Locate the cell with the specified text and output its (x, y) center coordinate. 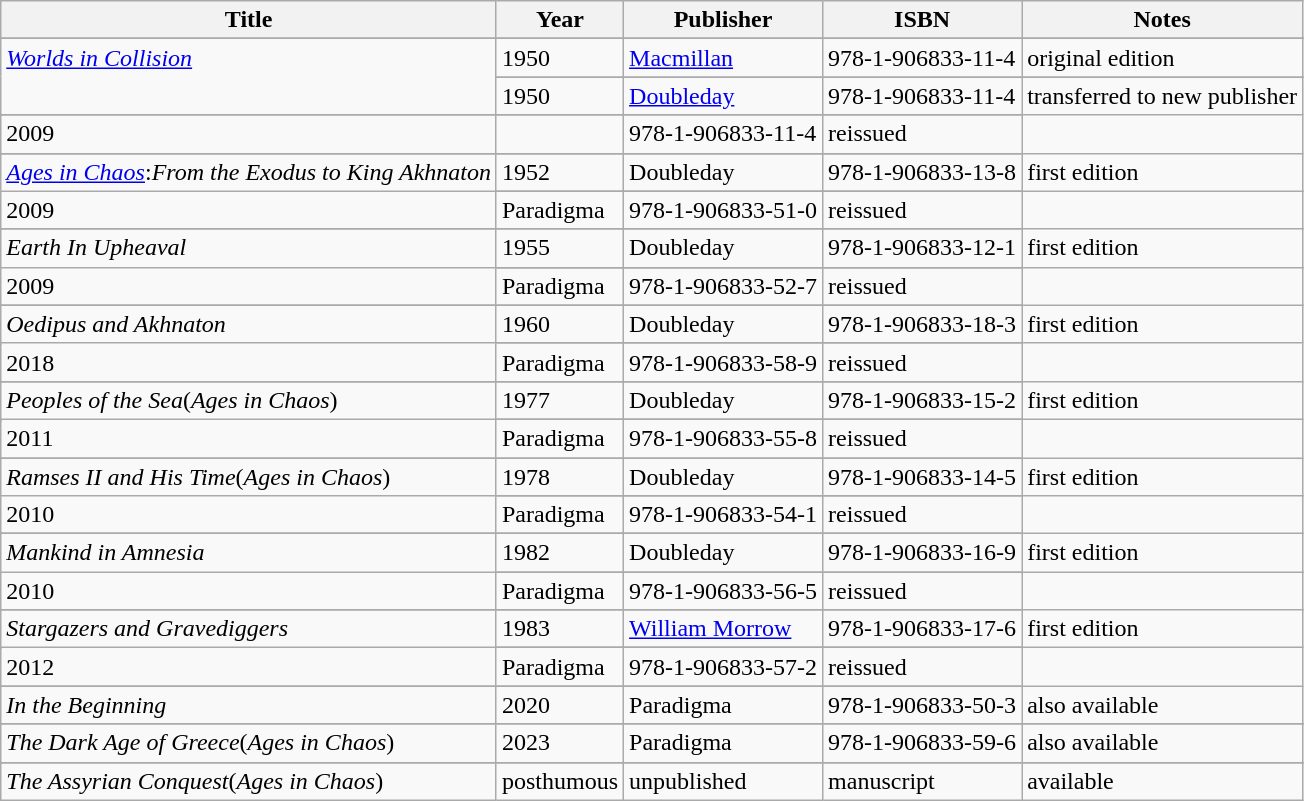
978-1-906833-15-2 (922, 400)
Stargazers and Gravediggers (249, 629)
Earth In Upheaval (249, 248)
The Dark Age of Greece(Ages in Chaos) (249, 743)
1955 (560, 248)
978-1-906833-16-9 (922, 553)
2012 (249, 667)
1977 (560, 400)
transferred to new publisher (1162, 96)
Notes (1162, 20)
1960 (560, 324)
978-1-906833-56-5 (724, 591)
ISBN (922, 20)
available (1162, 781)
978-1-906833-50-3 (922, 705)
Oedipus and Akhnaton (249, 324)
The Assyrian Conquest(Ages in Chaos) (249, 781)
978-1-906833-13-8 (922, 172)
978-1-906833-17-6 (922, 629)
posthumous (560, 781)
In the Beginning (249, 705)
978-1-906833-55-8 (724, 438)
Peoples of the Sea(Ages in Chaos) (249, 400)
978-1-906833-52-7 (724, 286)
2023 (560, 743)
978-1-906833-12-1 (922, 248)
manuscript (922, 781)
2011 (249, 438)
978-1-906833-58-9 (724, 362)
Ramses II and His Time(Ages in Chaos) (249, 477)
Publisher (724, 20)
1978 (560, 477)
1982 (560, 553)
original edition (1162, 58)
1952 (560, 172)
2018 (249, 362)
978-1-906833-54-1 (724, 515)
Title (249, 20)
Year (560, 20)
Ages in Chaos:From the Exodus to King Akhnaton (249, 172)
978-1-906833-51-0 (724, 210)
1983 (560, 629)
978-1-906833-59-6 (922, 743)
Worlds in Collision (249, 77)
978-1-906833-14-5 (922, 477)
Mankind in Amnesia (249, 553)
Macmillan (724, 58)
978-1-906833-18-3 (922, 324)
2020 (560, 705)
unpublished (724, 781)
William Morrow (724, 629)
978-1-906833-57-2 (724, 667)
